For the text-containing cell, return its midpoint in [X, Y] coordinate format. 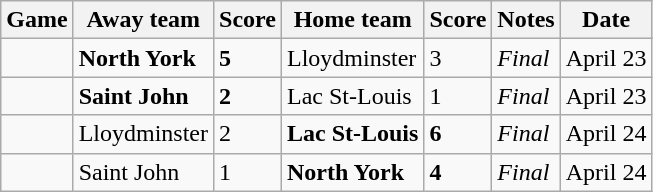
6 [458, 134]
Notes [526, 20]
Home team [352, 20]
5 [248, 58]
3 [458, 58]
Away team [143, 20]
4 [458, 172]
Date [606, 20]
Game [37, 20]
